For the text-containing cell, return its midpoint in (x, y) coordinate format. 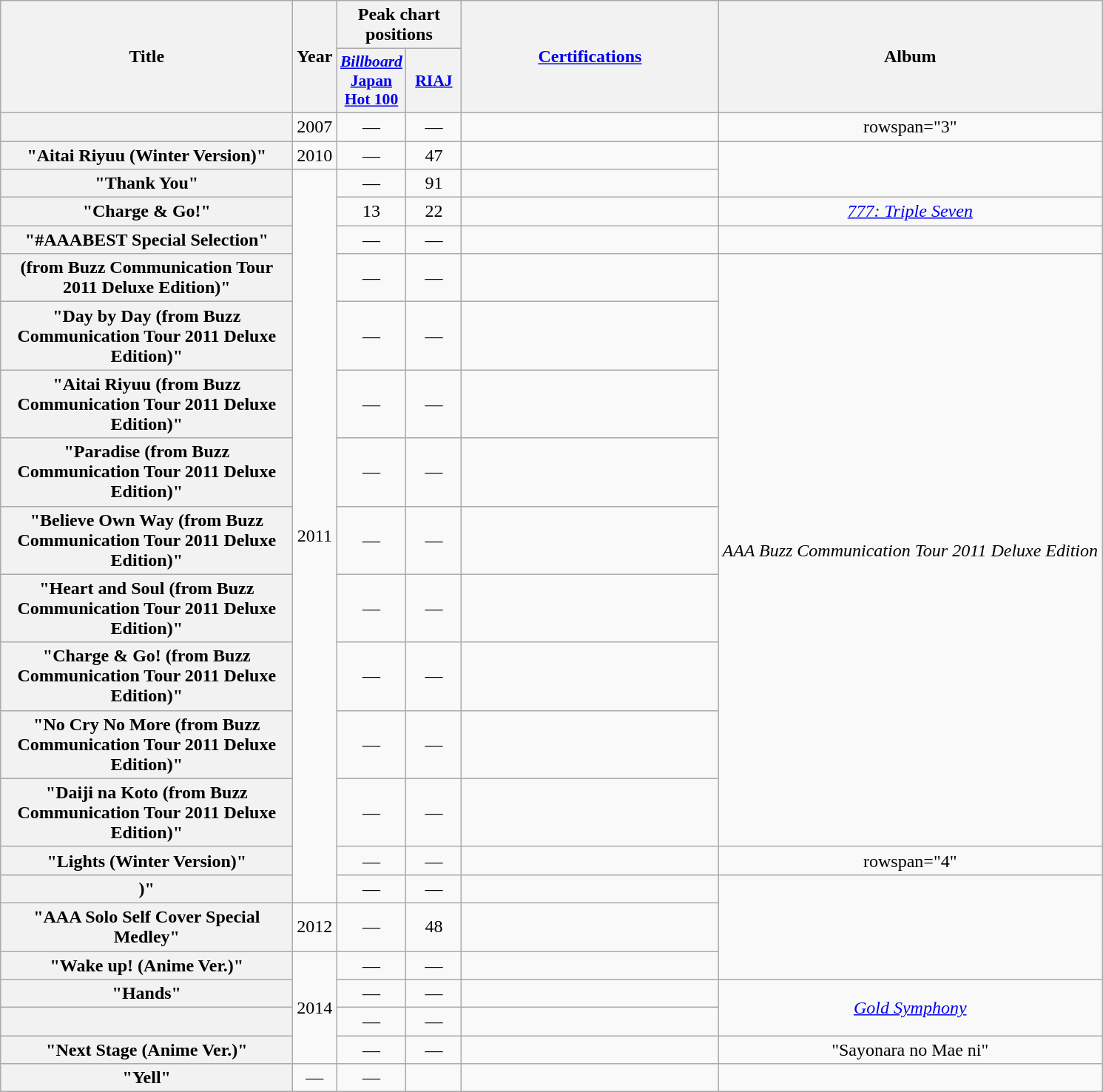
"Sayonara no Mae ni" (910, 1050)
"Paradise (from Buzz Communication Tour 2011 Deluxe Edition)" (146, 472)
)" (146, 889)
Year (315, 57)
"Charge & Go! (from Buzz Communication Tour 2011 Deluxe Edition)" (146, 676)
Gold Symphony (910, 1008)
777: Triple Seven (910, 212)
"No Cry No More (from Buzz Communication Tour 2011 Deluxe Edition)" (146, 744)
AAA Buzz Communication Tour 2011 Deluxe Edition (910, 550)
Title (146, 57)
"Day by Day (from Buzz Communication Tour 2011 Deluxe Edition)" (146, 336)
rowspan="3" (910, 127)
"Lights (Winter Version)" (146, 860)
Album (910, 57)
Peak chart positions (399, 25)
22 (434, 212)
2007 (315, 127)
"Believe Own Way (from Buzz Communication Tour 2011 Deluxe Edition)" (146, 540)
"Aitai Riyuu (from Buzz Communication Tour 2011 Deluxe Edition)" (146, 404)
"Thank You" (146, 183)
47 (434, 155)
2010 (315, 155)
"AAA Solo Self Cover Special Medley" (146, 926)
RIAJ (434, 81)
"Aitai Riyuu (Winter Version)" (146, 155)
"Charge & Go!" (146, 212)
"Daiji na Koto (from Buzz Communication Tour 2011 Deluxe Edition)" (146, 812)
"Wake up! (Anime Ver.)" (146, 965)
"Next Stage (Anime Ver.)" (146, 1050)
2014 (315, 1008)
"Yell" (146, 1078)
"#AAABEST Special Selection" (146, 240)
2012 (315, 926)
"Heart and Soul (from Buzz Communication Tour 2011 Deluxe Edition)" (146, 608)
48 (434, 926)
91 (434, 183)
Billboard Japan Hot 100 (371, 81)
2011 (315, 536)
(from Buzz Communication Tour 2011 Deluxe Edition)" (146, 278)
Certifications (590, 57)
"Hands" (146, 994)
13 (371, 212)
rowspan="4" (910, 860)
